For the text-containing cell, return its midpoint in (X, Y) coordinate format. 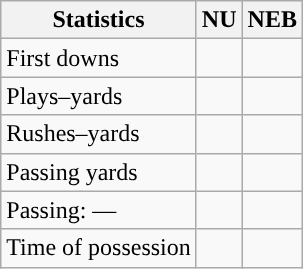
Passing yards (99, 172)
First downs (99, 58)
Time of possession (99, 248)
Plays–yards (99, 96)
NU (219, 20)
Rushes–yards (99, 134)
Statistics (99, 20)
Passing: –– (99, 210)
NEB (272, 20)
